Scan for the cell matching the given text and deliver its [x, y] coordinate at center. 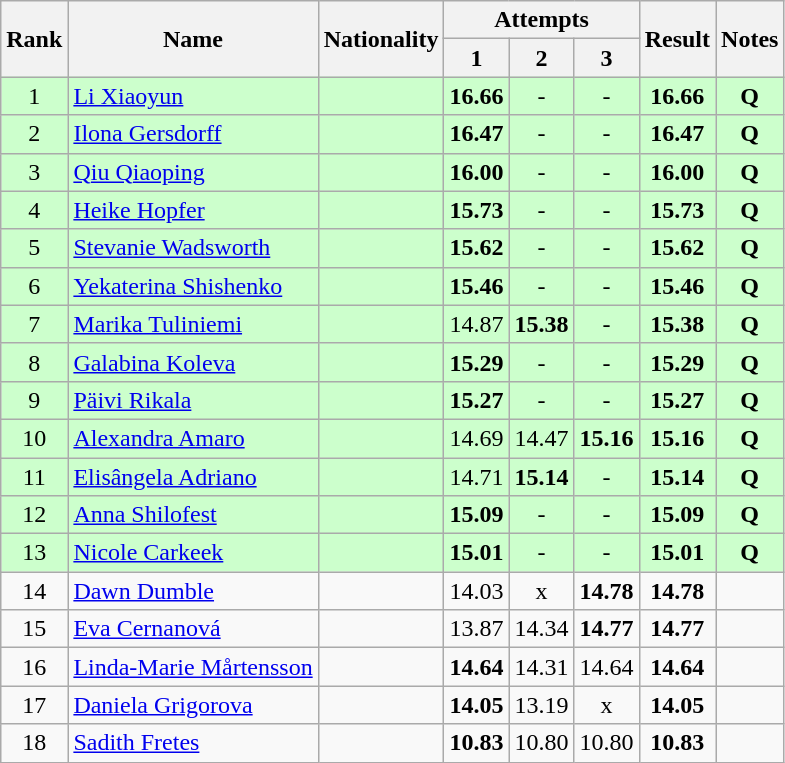
Marika Tuliniemi [193, 324]
Alexandra Amaro [193, 438]
Attempts [542, 20]
12 [34, 515]
Eva Cernanová [193, 629]
13 [34, 553]
Daniela Grigorova [193, 705]
Linda-Marie Mårtensson [193, 667]
16 [34, 667]
14.03 [476, 591]
14 [34, 591]
17 [34, 705]
13.19 [542, 705]
5 [34, 248]
8 [34, 362]
Galabina Koleva [193, 362]
Rank [34, 39]
Qiu Qiaoping [193, 172]
Dawn Dumble [193, 591]
7 [34, 324]
Stevanie Wadsworth [193, 248]
Result [677, 39]
13.87 [476, 629]
14.47 [542, 438]
Heike Hopfer [193, 210]
9 [34, 400]
14.71 [476, 477]
Anna Shilofest [193, 515]
4 [34, 210]
14.34 [542, 629]
Li Xiaoyun [193, 96]
15 [34, 629]
14.31 [542, 667]
Ilona Gersdorff [193, 134]
10 [34, 438]
14.87 [476, 324]
Päivi Rikala [193, 400]
Nicole Carkeek [193, 553]
Nationality [381, 39]
6 [34, 286]
Notes [750, 39]
18 [34, 743]
Name [193, 39]
Elisângela Adriano [193, 477]
Yekaterina Shishenko [193, 286]
14.69 [476, 438]
11 [34, 477]
Sadith Fretes [193, 743]
